Extract the (x, y) coordinate from the center of the cell holding the provided text.  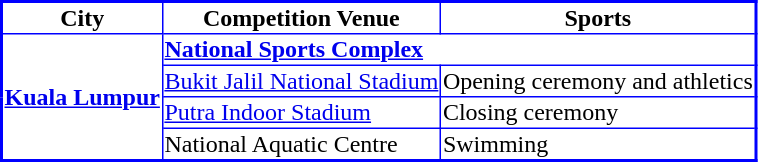
Swimming (598, 144)
National Aquatic Centre (301, 144)
National Sports Complex (459, 50)
Kuala Lumpur (82, 98)
Closing ceremony (598, 113)
City (82, 18)
Sports (598, 18)
Competition Venue (301, 18)
Opening ceremony and athletics (598, 81)
Putra Indoor Stadium (301, 113)
Bukit Jalil National Stadium (301, 81)
